Return the [X, Y] coordinate for the center point of the cell that contains the specified text.  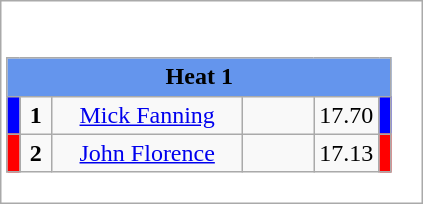
2 [36, 153]
Heat 1 1 Mick Fanning 17.70 2 John Florence 17.13 [212, 102]
1 [36, 115]
Mick Fanning [148, 115]
17.13 [346, 153]
John Florence [148, 153]
Heat 1 [199, 77]
17.70 [346, 115]
